For the text-containing cell, return its midpoint in (x, y) coordinate format. 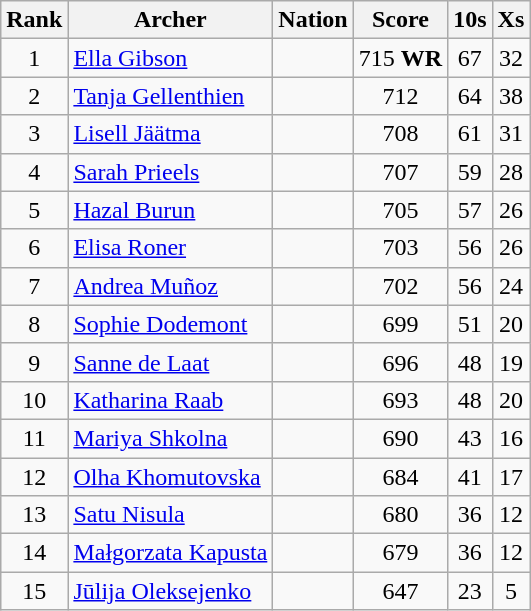
67 (470, 58)
64 (470, 96)
693 (400, 400)
57 (470, 210)
41 (470, 477)
2 (34, 96)
31 (511, 134)
10 (34, 400)
23 (470, 591)
712 (400, 96)
Lisell Jäätma (170, 134)
Score (400, 20)
680 (400, 515)
705 (400, 210)
19 (511, 362)
13 (34, 515)
Xs (511, 20)
Katharina Raab (170, 400)
9 (34, 362)
703 (400, 248)
Rank (34, 20)
51 (470, 324)
Sophie Dodemont (170, 324)
708 (400, 134)
6 (34, 248)
Archer (170, 20)
Małgorzata Kapusta (170, 553)
690 (400, 438)
Jūlija Oleksejenko (170, 591)
702 (400, 286)
38 (511, 96)
679 (400, 553)
11 (34, 438)
715 WR (400, 58)
696 (400, 362)
24 (511, 286)
707 (400, 172)
14 (34, 553)
647 (400, 591)
32 (511, 58)
15 (34, 591)
1 (34, 58)
43 (470, 438)
Sarah Prieels (170, 172)
Tanja Gellenthien (170, 96)
699 (400, 324)
Satu Nisula (170, 515)
Ella Gibson (170, 58)
28 (511, 172)
Olha Khomutovska (170, 477)
Sanne de Laat (170, 362)
684 (400, 477)
3 (34, 134)
Hazal Burun (170, 210)
59 (470, 172)
10s (470, 20)
7 (34, 286)
4 (34, 172)
8 (34, 324)
17 (511, 477)
Elisa Roner (170, 248)
Mariya Shkolna (170, 438)
61 (470, 134)
16 (511, 438)
Nation (313, 20)
Andrea Muñoz (170, 286)
